Find where the given text appears and provide that cell's center as [x, y] coordinate. 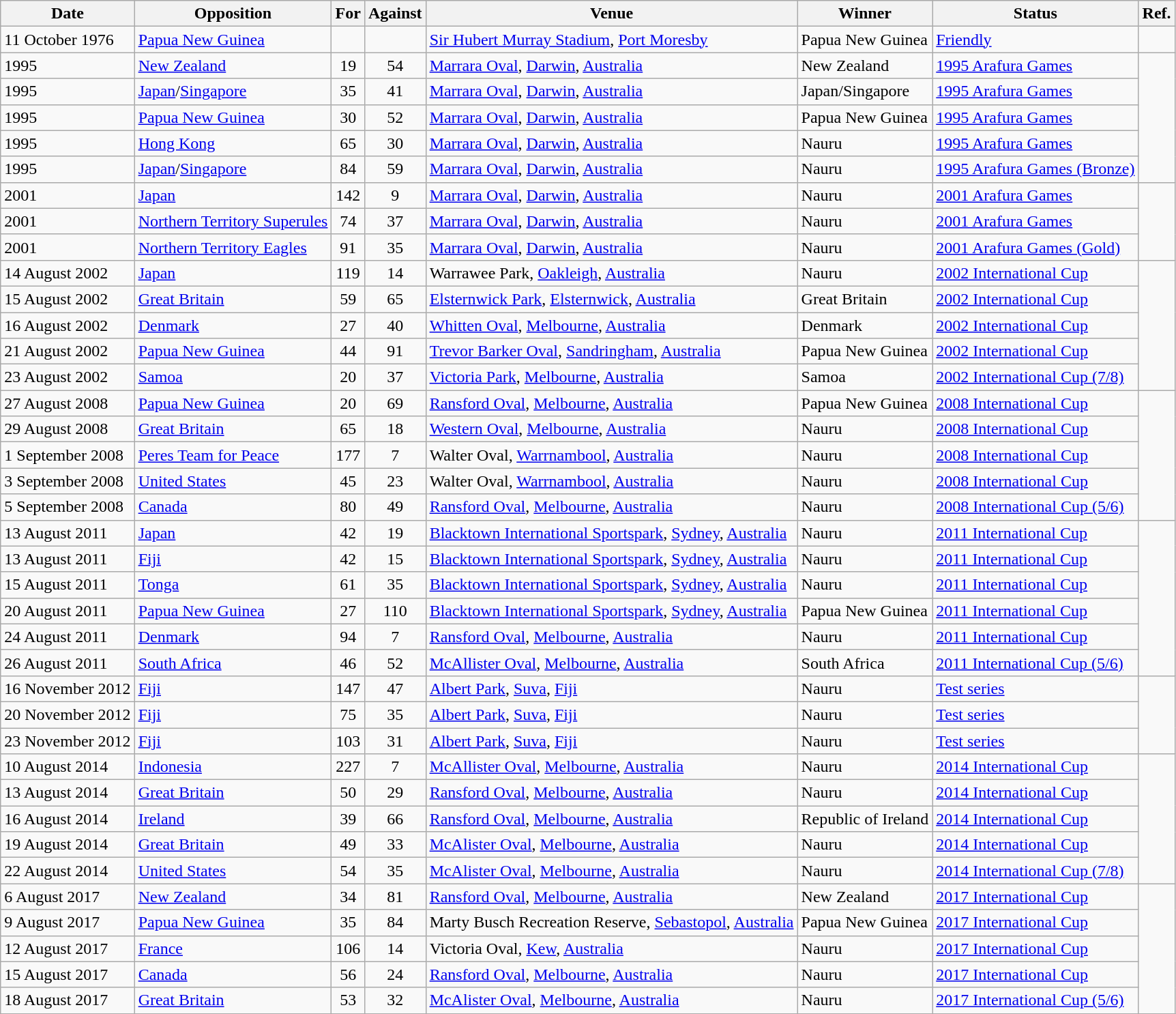
Northern Territory Superules [233, 221]
23 August 2002 [68, 377]
147 [348, 689]
11 October 1976 [68, 40]
74 [348, 221]
Against [395, 14]
61 [348, 585]
81 [395, 897]
2017 International Cup (5/6) [1035, 1000]
75 [348, 714]
Hong Kong [233, 143]
Republic of Ireland [865, 819]
14 August 2002 [68, 273]
19 August 2014 [68, 845]
16 November 2012 [68, 689]
9 [395, 195]
177 [348, 455]
Indonesia [233, 767]
44 [348, 351]
69 [395, 403]
For [348, 14]
Peres Team for Peace [233, 455]
27 August 2008 [68, 403]
32 [395, 1000]
2011 International Cup (5/6) [1035, 663]
80 [348, 507]
20 August 2011 [68, 611]
France [233, 948]
29 [395, 793]
12 August 2017 [68, 948]
23 November 2012 [68, 740]
94 [348, 637]
24 August 2011 [68, 637]
142 [348, 195]
Status [1035, 14]
10 August 2014 [68, 767]
3 September 2008 [68, 481]
Tonga [233, 585]
46 [348, 663]
15 August 2002 [68, 299]
Ref. [1157, 14]
5 September 2008 [68, 507]
40 [395, 325]
15 August 2011 [68, 585]
227 [348, 767]
13 August 2014 [68, 793]
Whitten Oval, Melbourne, Australia [611, 325]
23 [395, 481]
15 August 2017 [68, 974]
6 August 2017 [68, 897]
Date [68, 14]
56 [348, 974]
47 [395, 689]
15 [395, 559]
119 [348, 273]
Elsternwick Park, Elsternwick, Australia [611, 299]
Friendly [1035, 40]
41 [395, 91]
20 November 2012 [68, 714]
Victoria Park, Melbourne, Australia [611, 377]
21 August 2002 [68, 351]
2002 International Cup (7/8) [1035, 377]
Venue [611, 14]
22 August 2014 [68, 871]
18 August 2017 [68, 1000]
39 [348, 819]
66 [395, 819]
Sir Hubert Murray Stadium, Port Moresby [611, 40]
Trevor Barker Oval, Sandringham, Australia [611, 351]
53 [348, 1000]
16 August 2014 [68, 819]
9 August 2017 [68, 923]
16 August 2002 [68, 325]
45 [348, 481]
1995 Arafura Games (Bronze) [1035, 169]
29 August 2008 [68, 429]
1 September 2008 [68, 455]
2001 Arafura Games (Gold) [1035, 247]
2008 International Cup (5/6) [1035, 507]
Northern Territory Eagles [233, 247]
Opposition [233, 14]
33 [395, 845]
110 [395, 611]
50 [348, 793]
31 [395, 740]
Marty Busch Recreation Reserve, Sebastopol, Australia [611, 923]
34 [348, 897]
24 [395, 974]
2014 International Cup (7/8) [1035, 871]
106 [348, 948]
26 August 2011 [68, 663]
Ireland [233, 819]
18 [395, 429]
Warrawee Park, Oakleigh, Australia [611, 273]
Victoria Oval, Kew, Australia [611, 948]
Winner [865, 14]
103 [348, 740]
Western Oval, Melbourne, Australia [611, 429]
